Locate the cell with the specified text and output its [X, Y] center coordinate. 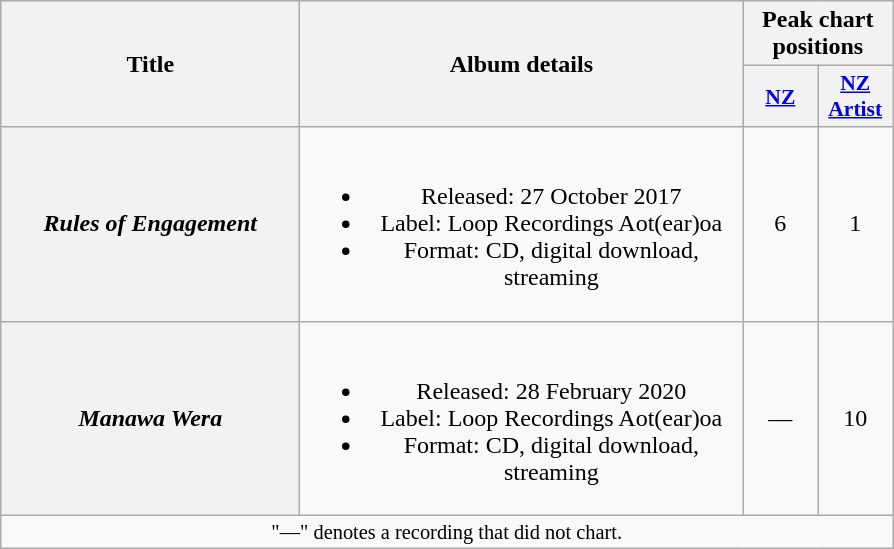
Title [150, 64]
NZ [780, 96]
10 [856, 418]
1 [856, 224]
Rules of Engagement [150, 224]
"—" denotes a recording that did not chart. [447, 532]
Peak chart positions [818, 34]
Released: 28 February 2020Label: Loop Recordings Aot(ear)oaFormat: CD, digital download, streaming [522, 418]
6 [780, 224]
Album details [522, 64]
Manawa Wera [150, 418]
NZArtist [856, 96]
Released: 27 October 2017Label: Loop Recordings Aot(ear)oaFormat: CD, digital download, streaming [522, 224]
— [780, 418]
